Scan for the cell matching the given text and deliver its (x, y) coordinate at center. 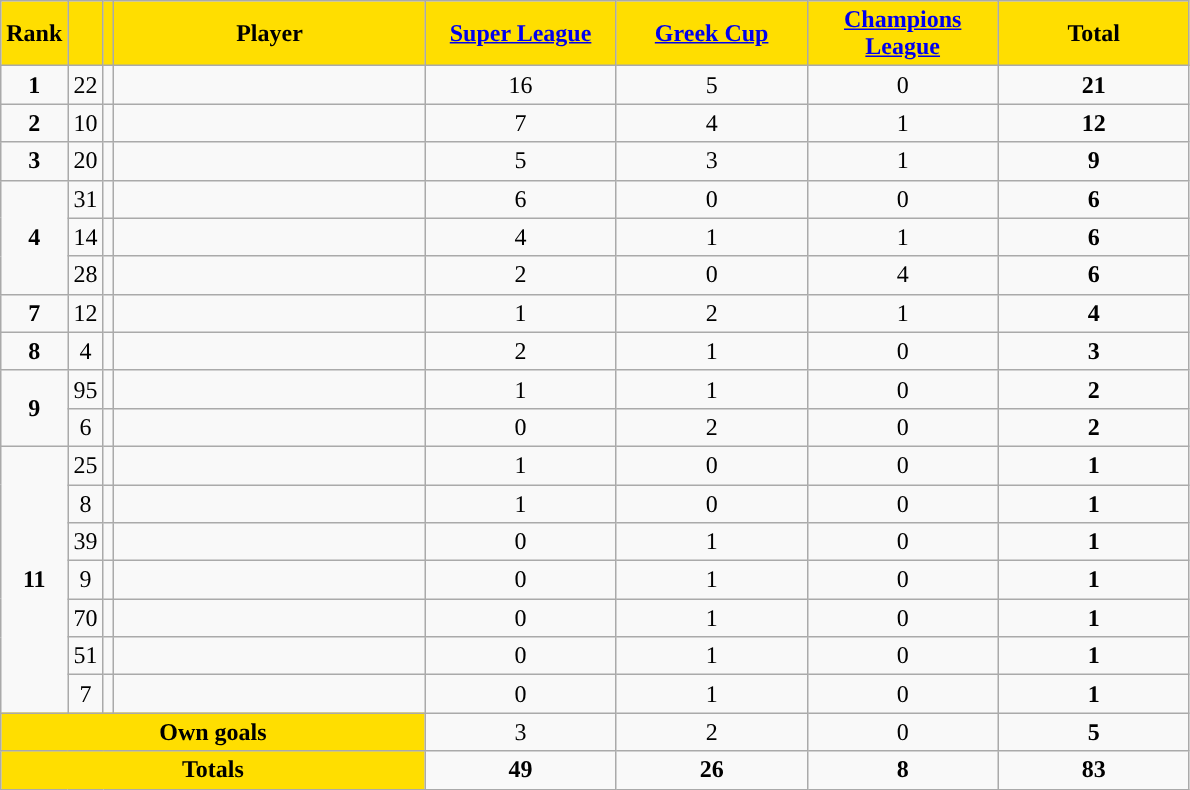
70 (86, 618)
Own goals (213, 732)
16 (520, 85)
25 (86, 465)
31 (86, 199)
83 (1094, 770)
Super League (520, 34)
21 (1094, 85)
49 (520, 770)
Champions League (902, 34)
11 (34, 579)
22 (86, 85)
10 (86, 123)
20 (86, 161)
26 (712, 770)
Total (1094, 34)
14 (86, 237)
95 (86, 389)
Player (270, 34)
Greek Cup (712, 34)
51 (86, 656)
39 (86, 542)
Rank (34, 34)
28 (86, 275)
Totals (213, 770)
